For the text-containing cell, return its midpoint in [X, Y] coordinate format. 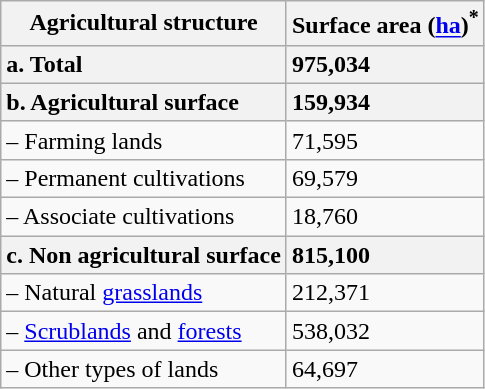
69,579 [385, 178]
– Farming lands [144, 140]
– Scrublands and forests [144, 331]
b. Agricultural surface [144, 102]
538,032 [385, 331]
– Permanent cultivations [144, 178]
c. Non agricultural surface [144, 255]
– Other types of lands [144, 369]
71,595 [385, 140]
a. Total [144, 64]
975,034 [385, 64]
Surface area (ha)* [385, 24]
18,760 [385, 217]
– Associate cultivations [144, 217]
– Natural grasslands [144, 293]
159,934 [385, 102]
212,371 [385, 293]
815,100 [385, 255]
Agricultural structure [144, 24]
64,697 [385, 369]
